From the cell containing the given text, extract its center point as (X, Y) coordinate. 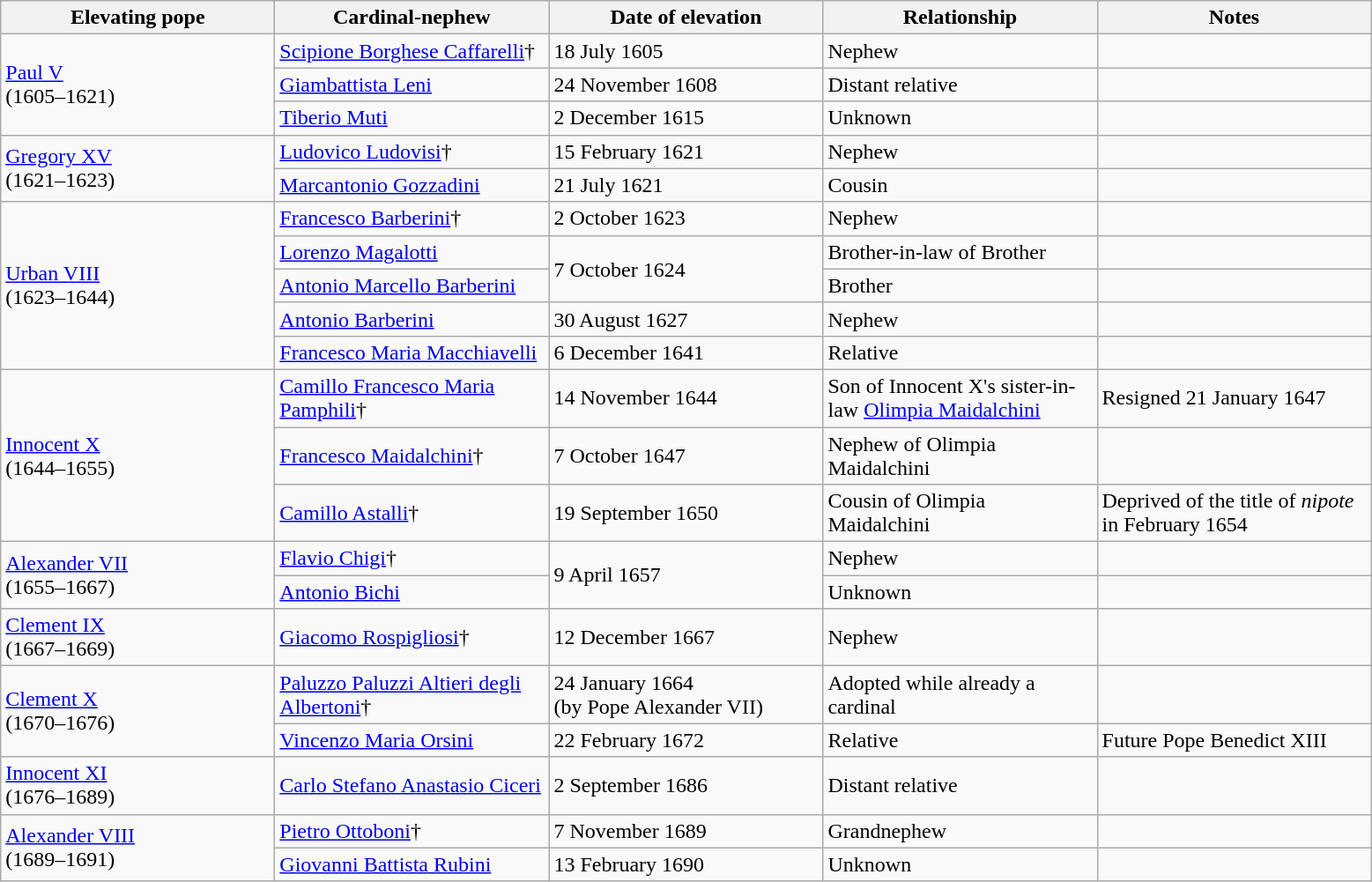
6 December 1641 (686, 352)
22 February 1672 (686, 740)
15 February 1621 (686, 152)
Clement IX(1667–1669) (137, 638)
Nephew of Olimpia Maidalchini (960, 455)
7 October 1624 (686, 269)
Vincenzo Maria Orsini (412, 740)
Francesco Maidalchini† (412, 455)
13 February 1690 (686, 864)
Adopted while already a cardinal (960, 694)
Pietro Ottoboni† (412, 831)
Carlo Stefano Anastasio Ciceri (412, 786)
Flavio Chigi† (412, 559)
Date of elevation (686, 18)
Camillo Astalli† (412, 513)
Giovanni Battista Rubini (412, 864)
Marcantonio Gozzadini (412, 185)
Elevating pope (137, 18)
Alexander VIII(1689–1691) (137, 848)
Francesco Maria Macchiavelli (412, 352)
Future Pope Benedict XIII (1234, 740)
Son of Innocent X's sister-in-law Olimpia Maidalchini (960, 398)
2 September 1686 (686, 786)
7 October 1647 (686, 455)
Gregory XV(1621–1623) (137, 168)
Cousin of Olimpia Maidalchini (960, 513)
Camillo Francesco Maria Pamphili† (412, 398)
9 April 1657 (686, 575)
Relationship (960, 18)
30 August 1627 (686, 319)
Deprived of the title of nipote in February 1654 (1234, 513)
Alexander VII(1655–1667) (137, 575)
Antonio Barberini (412, 319)
21 July 1621 (686, 185)
Clement X(1670–1676) (137, 712)
Giacomo Rospigliosi† (412, 638)
Paluzzo Paluzzi Altieri degli Albertoni† (412, 694)
Grandnephew (960, 831)
14 November 1644 (686, 398)
Tiberio Muti (412, 118)
Innocent XI(1676–1689) (137, 786)
24 January 1664(by Pope Alexander VII) (686, 694)
Scipione Borghese Caffarelli† (412, 51)
19 September 1650 (686, 513)
Giambattista Leni (412, 85)
2 October 1623 (686, 219)
Antonio Marcello Barberini (412, 285)
Brother-in-law of Brother (960, 252)
12 December 1667 (686, 638)
Innocent X(1644–1655) (137, 455)
Brother (960, 285)
Cousin (960, 185)
Resigned 21 January 1647 (1234, 398)
Notes (1234, 18)
24 November 1608 (686, 85)
7 November 1689 (686, 831)
2 December 1615 (686, 118)
18 July 1605 (686, 51)
Ludovico Ludovisi† (412, 152)
Antonio Bichi (412, 592)
Francesco Barberini† (412, 219)
Lorenzo Magalotti (412, 252)
Urban VIII(1623–1644) (137, 285)
Paul V(1605–1621) (137, 85)
Cardinal-nephew (412, 18)
